Determine the (x, y) coordinate at the center of the cell enclosing the given text.  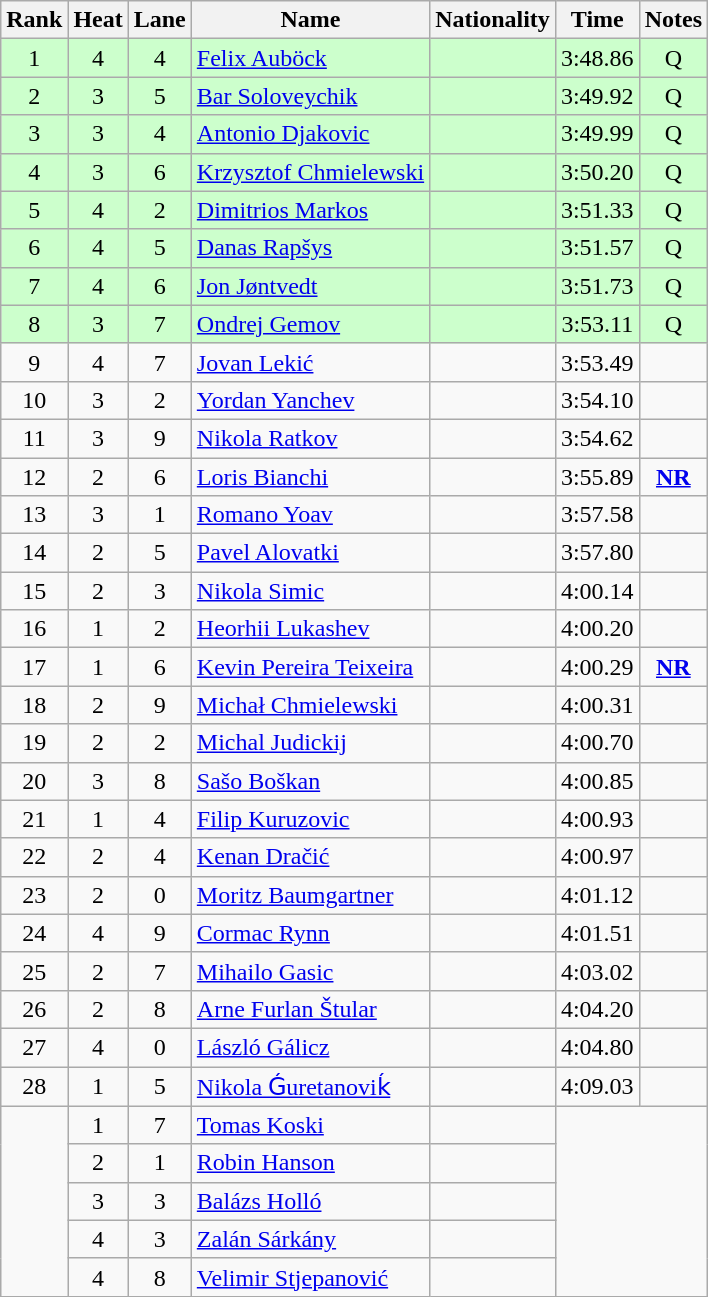
28 (34, 1086)
Pavel Alovatki (310, 553)
Time (597, 20)
4:00.85 (597, 781)
26 (34, 1009)
Velimir Stjepanović (310, 1277)
Michal Judickij (310, 743)
Zalán Sárkány (310, 1239)
Nikola Simic (310, 591)
Filip Kuruzovic (310, 819)
4:00.97 (597, 857)
3:53.49 (597, 362)
4:00.93 (597, 819)
3:57.58 (597, 515)
3:50.20 (597, 172)
10 (34, 400)
27 (34, 1047)
Robin Hanson (310, 1163)
Michał Chmielewski (310, 705)
18 (34, 705)
23 (34, 895)
20 (34, 781)
3:48.86 (597, 58)
Name (310, 20)
Danas Rapšys (310, 248)
16 (34, 629)
3:51.33 (597, 210)
Tomas Koski (310, 1125)
4:09.03 (597, 1086)
4:04.80 (597, 1047)
22 (34, 857)
12 (34, 477)
Nikola Ǵuretanoviḱ (310, 1086)
14 (34, 553)
Mihailo Gasic (310, 971)
Sašo Boškan (310, 781)
4:00.20 (597, 629)
Yordan Yanchev (310, 400)
4:01.12 (597, 895)
11 (34, 438)
Kevin Pereira Teixeira (310, 667)
3:54.62 (597, 438)
15 (34, 591)
4:00.14 (597, 591)
3:49.92 (597, 96)
Arne Furlan Štular (310, 1009)
19 (34, 743)
4:00.31 (597, 705)
3:57.80 (597, 553)
Dimitrios Markos (310, 210)
Nationality (493, 20)
17 (34, 667)
3:55.89 (597, 477)
3:51.73 (597, 286)
3:49.99 (597, 134)
Antonio Djakovic (310, 134)
4:03.02 (597, 971)
Krzysztof Chmielewski (310, 172)
Rank (34, 20)
4:01.51 (597, 933)
Loris Bianchi (310, 477)
Heat (98, 20)
21 (34, 819)
Romano Yoav (310, 515)
Jon Jøntvedt (310, 286)
25 (34, 971)
László Gálicz (310, 1047)
Notes (673, 20)
Ondrej Gemov (310, 324)
Bar Soloveychik (310, 96)
Balázs Holló (310, 1201)
4:00.29 (597, 667)
Nikola Ratkov (310, 438)
4:00.70 (597, 743)
24 (34, 933)
4:04.20 (597, 1009)
Cormac Rynn (310, 933)
Heorhii Lukashev (310, 629)
3:53.11 (597, 324)
Kenan Dračić (310, 857)
Felix Auböck (310, 58)
Moritz Baumgartner (310, 895)
3:54.10 (597, 400)
3:51.57 (597, 248)
Jovan Lekić (310, 362)
Lane (160, 20)
13 (34, 515)
